Determine the (X, Y) coordinate at the center of the cell enclosing the given text.  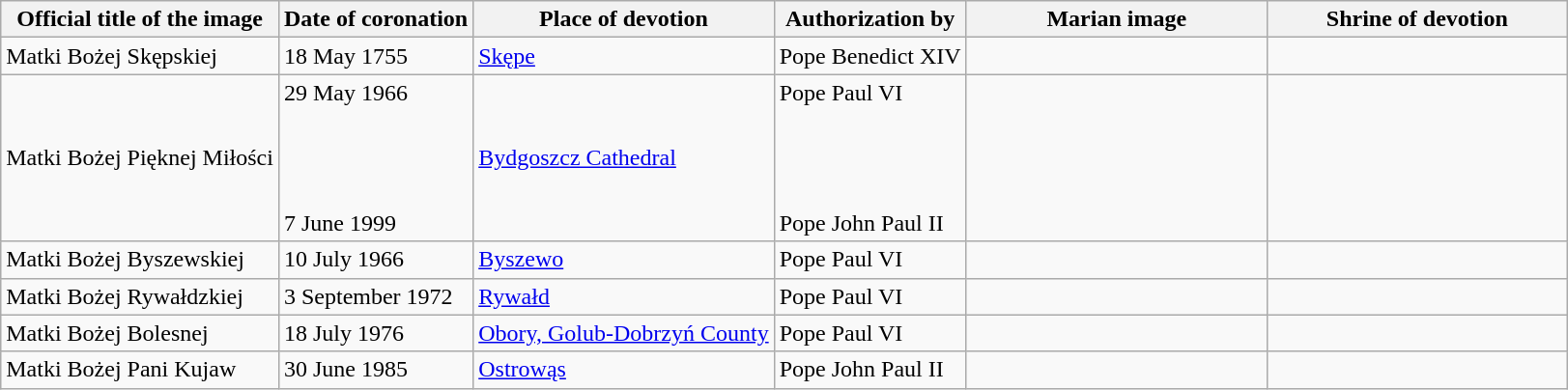
Matki Bożej Pięknej Miłości (140, 158)
Ostrowąs (624, 370)
Pope Paul VIPope John Paul II (870, 158)
Pope John Paul II (870, 370)
Date of coronation (375, 19)
Matki Bożej Rywałdzkiej (140, 296)
Byszewo (624, 260)
18 May 1755 (375, 56)
Matki Bożej Bolesnej (140, 333)
29 May 19667 June 1999 (375, 158)
Bydgoszcz Cathedral (624, 158)
Skępe (624, 56)
Matki Bożej Pani Kujaw (140, 370)
Obory, Golub-Dobrzyń County (624, 333)
30 June 1985 (375, 370)
3 September 1972 (375, 296)
Matki Bożej Byszewskiej (140, 260)
10 July 1966 (375, 260)
Authorization by (870, 19)
Matki Bożej Skępskiej (140, 56)
Marian image (1117, 19)
Place of devotion (624, 19)
Rywałd (624, 296)
Shrine of devotion (1416, 19)
Official title of the image (140, 19)
18 July 1976 (375, 333)
Pope Benedict XIV (870, 56)
